Search for the cell housing the specified text and yield its (x, y) center coordinate. 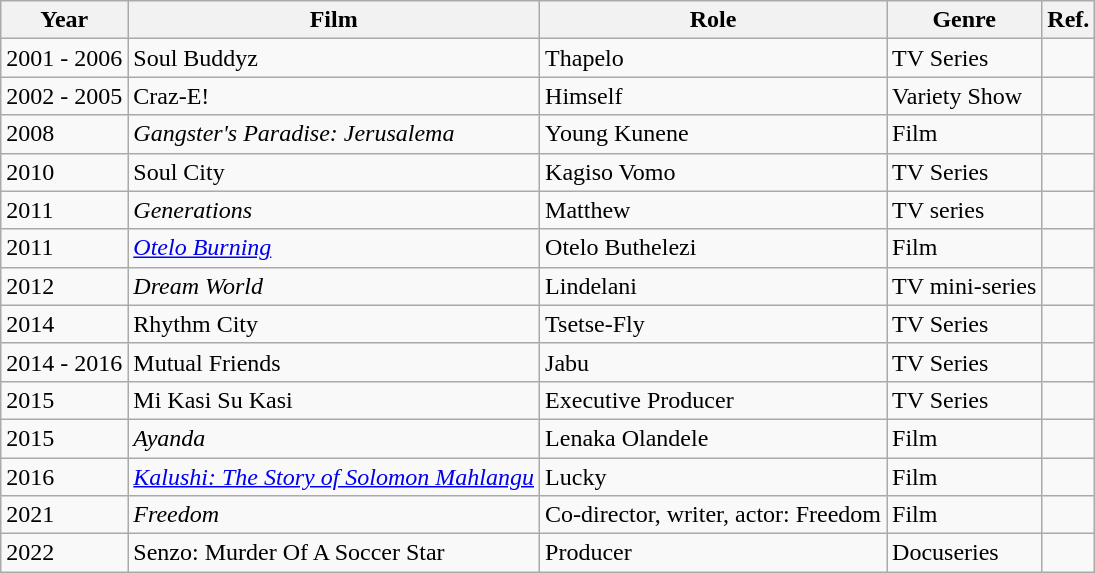
Senzo: Murder Of A Soccer Star (334, 553)
Mutual Friends (334, 362)
2021 (64, 515)
Craz-E! (334, 96)
Genre (964, 20)
Lindelani (714, 286)
Soul City (334, 172)
Docuseries (964, 553)
Lucky (714, 477)
Producer (714, 553)
2012 (64, 286)
Thapelo (714, 58)
Himself (714, 96)
Kagiso Vomo (714, 172)
2010 (64, 172)
Otelo Buthelezi (714, 248)
2001 - 2006 (64, 58)
2022 (64, 553)
TV mini-series (964, 286)
Kalushi: The Story of Solomon Mahlangu (334, 477)
Role (714, 20)
Co-director, writer, actor: Freedom (714, 515)
Gangster's Paradise: Jerusalema (334, 134)
Freedom (334, 515)
Soul Buddyz (334, 58)
Jabu (714, 362)
Lenaka Olandele (714, 438)
Dream World (334, 286)
Mi Kasi Su Kasi (334, 400)
Matthew (714, 210)
Tsetse-Fly (714, 324)
2002 - 2005 (64, 96)
2014 - 2016 (64, 362)
Rhythm City (334, 324)
Variety Show (964, 96)
TV series (964, 210)
2014 (64, 324)
Generations (334, 210)
Ayanda (334, 438)
2016 (64, 477)
2008 (64, 134)
Executive Producer (714, 400)
Young Kunene (714, 134)
Year (64, 20)
Otelo Burning (334, 248)
Ref. (1068, 20)
